Detect which cell encompasses the target text, then output its (X, Y) center coordinate. 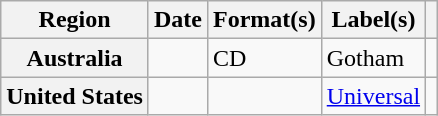
Label(s) (373, 20)
Universal (373, 96)
United States (75, 96)
Format(s) (265, 20)
Australia (75, 58)
Date (178, 20)
Region (75, 20)
CD (265, 58)
Gotham (373, 58)
